Scan for the cell matching the given text and deliver its [X, Y] coordinate at center. 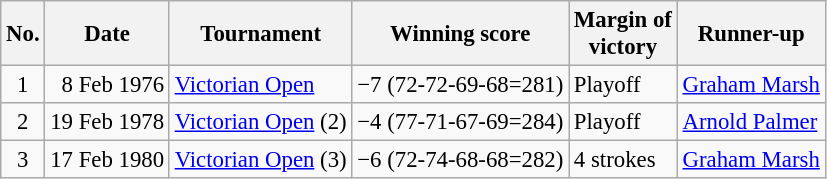
2 [23, 122]
Tournament [260, 34]
Margin ofvictory [624, 34]
3 [23, 160]
1 [23, 85]
Victorian Open [260, 85]
Runner-up [751, 34]
17 Feb 1980 [107, 160]
−4 (77-71-67-69=284) [460, 122]
Arnold Palmer [751, 122]
19 Feb 1978 [107, 122]
−6 (72-74-68-68=282) [460, 160]
4 strokes [624, 160]
Date [107, 34]
Winning score [460, 34]
Victorian Open (2) [260, 122]
−7 (72-72-69-68=281) [460, 85]
Victorian Open (3) [260, 160]
8 Feb 1976 [107, 85]
No. [23, 34]
